Capture the cell that displays the provided text and extract its (x, y) central coordinate. 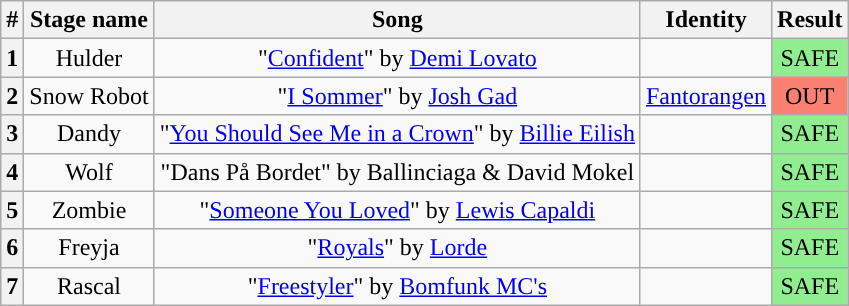
Zombie (89, 210)
"You Should See Me in a Crown" by Billie Eilish (397, 134)
Hulder (89, 58)
# (12, 20)
"Someone You Loved" by Lewis Capaldi (397, 210)
Result (810, 20)
OUT (810, 96)
Dandy (89, 134)
Wolf (89, 172)
Song (397, 20)
1 (12, 58)
Freyja (89, 248)
Fantorangen (706, 96)
Snow Robot (89, 96)
3 (12, 134)
"Freestyler" by Bomfunk MC's (397, 286)
Rascal (89, 286)
"Royals" by Lorde (397, 248)
Identity (706, 20)
"I Sommer" by Josh Gad (397, 96)
Stage name (89, 20)
"Confident" by Demi Lovato (397, 58)
5 (12, 210)
6 (12, 248)
"Dans På Bordet" by Ballinciaga & David Mokel (397, 172)
4 (12, 172)
2 (12, 96)
7 (12, 286)
